From the cell containing the given text, extract its center point as (x, y) coordinate. 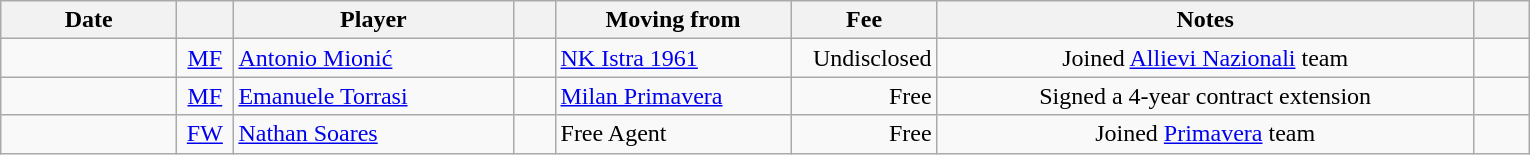
Joined Allievi Nazionali team (1205, 58)
Joined Primavera team (1205, 134)
Emanuele Torrasi (374, 96)
Milan Primavera (673, 96)
Notes (1205, 20)
Fee (864, 20)
Player (374, 20)
Moving from (673, 20)
NK Istra 1961 (673, 58)
FW (205, 134)
Undisclosed (864, 58)
Date (89, 20)
Nathan Soares (374, 134)
Free Agent (673, 134)
Signed a 4-year contract extension (1205, 96)
Antonio Mionić (374, 58)
